Detect which cell encompasses the target text, then output its [X, Y] center coordinate. 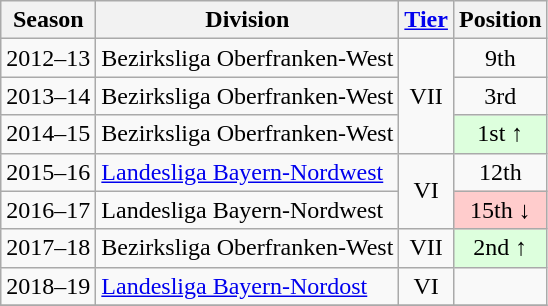
Position [500, 20]
2nd ↑ [500, 248]
Season [48, 20]
3rd [500, 96]
Division [248, 20]
2016–17 [48, 210]
2012–13 [48, 58]
2017–18 [48, 248]
2018–19 [48, 286]
15th ↓ [500, 210]
9th [500, 58]
2013–14 [48, 96]
2015–16 [48, 172]
1st ↑ [500, 134]
Landesliga Bayern-Nordost [248, 286]
Tier [426, 20]
2014–15 [48, 134]
12th [500, 172]
